Capture the cell that displays the provided text and extract its [x, y] central coordinate. 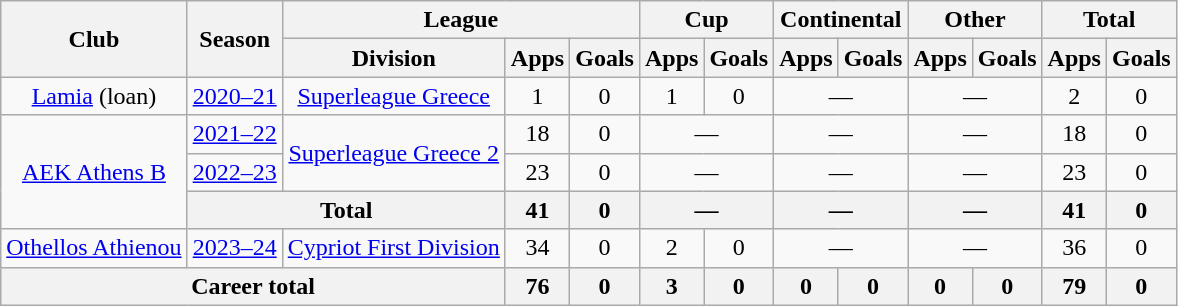
Lamia (loan) [94, 96]
Superleague Greece 2 [394, 153]
Other [975, 20]
36 [1074, 248]
Superleague Greece [394, 96]
Cypriot First Division [394, 248]
Continental [841, 20]
34 [537, 248]
Othellos Athienou [94, 248]
Career total [254, 286]
2022–23 [234, 172]
Division [394, 58]
3 [671, 286]
2020–21 [234, 96]
Club [94, 39]
Season [234, 39]
League [460, 20]
2023–24 [234, 248]
79 [1074, 286]
2021–22 [234, 134]
AEK Athens B [94, 172]
76 [537, 286]
Cup [706, 20]
